Return the [X, Y] coordinate for the center point of the cell that contains the specified text.  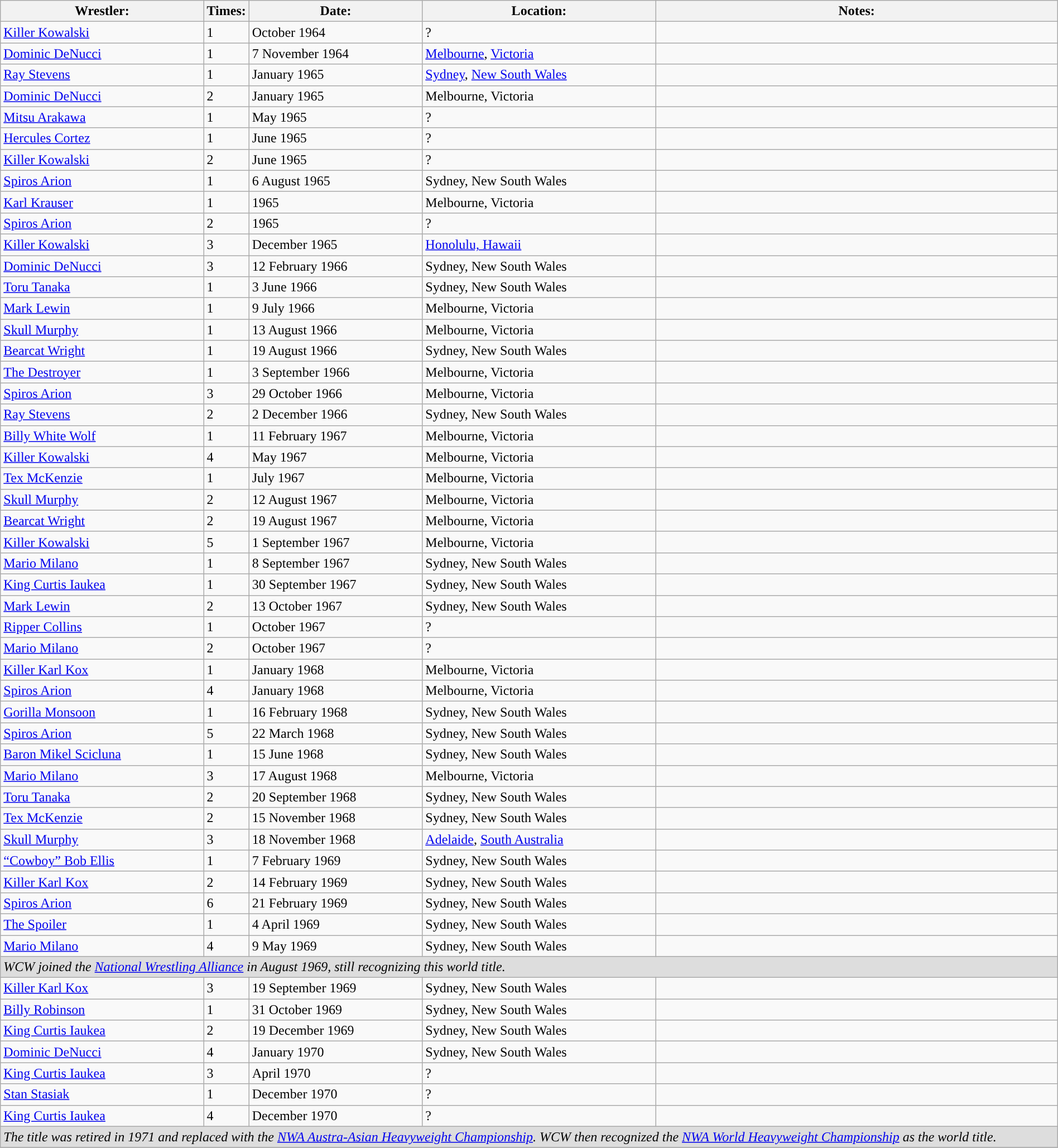
Adelaide, South Australia [539, 839]
July 1967 [336, 478]
Ripper Collins [102, 627]
WCW joined the National Wrestling Alliance in August 1969, still recognizing this world title. [529, 967]
18 November 1968 [336, 839]
7 November 1964 [336, 54]
13 October 1967 [336, 606]
22 March 1968 [336, 733]
Notes: [857, 11]
The Spoiler [102, 924]
Wrestler: [102, 11]
Stan Stasiak [102, 1094]
19 September 1969 [336, 988]
19 August 1966 [336, 351]
2 December 1966 [336, 415]
29 October 1966 [336, 393]
Baron Mikel Scicluna [102, 755]
11 February 1967 [336, 436]
1 September 1967 [336, 542]
Location: [539, 11]
20 September 1968 [336, 797]
12 February 1966 [336, 266]
31 October 1969 [336, 1010]
6 August 1965 [336, 181]
17 August 1968 [336, 776]
16 February 1968 [336, 712]
December 1965 [336, 244]
The Destroyer [102, 372]
Billy White Wolf [102, 436]
Mitsu Arakawa [102, 117]
8 September 1967 [336, 563]
9 July 1966 [336, 309]
Hercules Cortez [102, 138]
21 February 1969 [336, 903]
January 1970 [336, 1052]
Gorilla Monsoon [102, 712]
6 [227, 903]
19 August 1967 [336, 521]
Honolulu, Hawaii [539, 244]
12 August 1967 [336, 499]
3 June 1966 [336, 287]
3 September 1966 [336, 372]
9 May 1969 [336, 946]
Billy Robinson [102, 1010]
May 1965 [336, 117]
13 August 1966 [336, 330]
April 1970 [336, 1073]
30 September 1967 [336, 584]
“Cowboy” Bob Ellis [102, 861]
4 April 1969 [336, 924]
May 1967 [336, 457]
Karl Krauser [102, 202]
15 June 1968 [336, 755]
15 November 1968 [336, 818]
Times: [227, 11]
19 December 1969 [336, 1031]
14 February 1969 [336, 882]
Date: [336, 11]
October 1964 [336, 32]
7 February 1969 [336, 861]
